From the cell containing the given text, extract its center point as [x, y] coordinate. 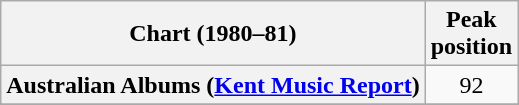
92 [471, 85]
Australian Albums (Kent Music Report) [213, 85]
Chart (1980–81) [213, 34]
Peakposition [471, 34]
